For the text-containing cell, return its midpoint in [X, Y] coordinate format. 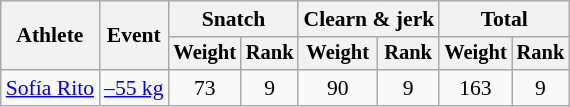
Athlete [50, 36]
Total [504, 19]
Snatch [234, 19]
Event [134, 36]
90 [337, 88]
Sofía Rito [50, 88]
163 [475, 88]
–55 kg [134, 88]
Clearn & jerk [368, 19]
73 [205, 88]
